Search for the cell housing the specified text and yield its (x, y) center coordinate. 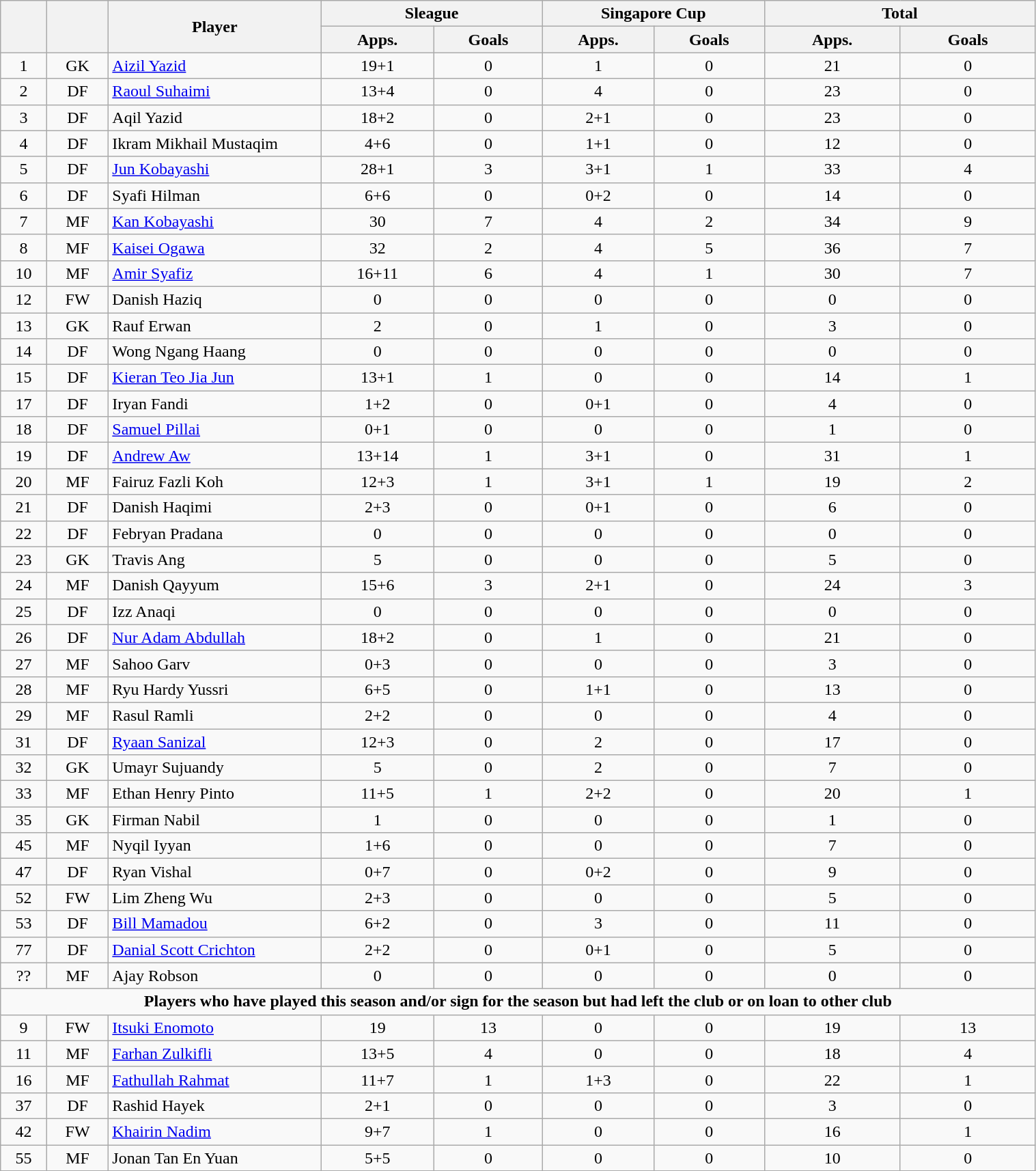
77 (24, 950)
28 (24, 689)
8 (24, 247)
Danish Haziq (214, 299)
Syafi Hilman (214, 195)
Firman Nabil (214, 820)
35 (24, 820)
Samuel Pillai (214, 430)
Nyqil Iyyan (214, 846)
53 (24, 924)
13+4 (378, 92)
Iryan Fandi (214, 404)
19+1 (378, 66)
1+6 (378, 846)
Player (214, 27)
Farhan Zulkifli (214, 1053)
47 (24, 872)
Players who have played this season and/or sign for the season but had left the club or on loan to other club (518, 1002)
Danial Scott Crichton (214, 950)
Ikram Mikhail Mustaqim (214, 143)
Umayr Sujuandy (214, 768)
Febryan Pradana (214, 534)
Raoul Suhaimi (214, 92)
Aqil Yazid (214, 118)
Lim Zheng Wu (214, 898)
Nur Adam Abdullah (214, 637)
16+11 (378, 273)
Aizil Yazid (214, 66)
28+1 (378, 169)
Sahoo Garv (214, 663)
13+1 (378, 378)
Izz Anaqi (214, 611)
Ryaan Sanizal (214, 741)
Ryu Hardy Yussri (214, 689)
Fairuz Fazli Koh (214, 482)
36 (832, 247)
5+5 (378, 1158)
Kaisei Ogawa (214, 247)
15 (24, 378)
Rauf Erwan (214, 326)
13+5 (378, 1053)
Jonan Tan En Yuan (214, 1158)
Singapore Cup (653, 14)
Fathullah Rahmat (214, 1079)
Itsuki Enomoto (214, 1028)
37 (24, 1105)
27 (24, 663)
Travis Ang (214, 560)
Ryan Vishal (214, 872)
Jun Kobayashi (214, 169)
Khairin Nadim (214, 1131)
Kieran Teo Jia Jun (214, 378)
Total (900, 14)
Wong Ngang Haang (214, 352)
Andrew Aw (214, 456)
Ajay Robson (214, 976)
13+14 (378, 456)
4+6 (378, 143)
0+3 (378, 663)
11+7 (378, 1079)
55 (24, 1158)
Bill Mamadou (214, 924)
11+5 (378, 794)
45 (24, 846)
Amir Syafiz (214, 273)
Kan Kobayashi (214, 221)
9+7 (378, 1131)
34 (832, 221)
Ethan Henry Pinto (214, 794)
Danish Qayyum (214, 585)
Rasul Ramli (214, 715)
Rashid Hayek (214, 1105)
42 (24, 1131)
1+3 (598, 1079)
Danish Haqimi (214, 508)
25 (24, 611)
6+6 (378, 195)
0+7 (378, 872)
1+2 (378, 404)
?? (24, 976)
6+2 (378, 924)
52 (24, 898)
6+5 (378, 689)
29 (24, 715)
26 (24, 637)
15+6 (378, 585)
Sleague (432, 14)
